Detect which cell encompasses the target text, then output its (X, Y) center coordinate. 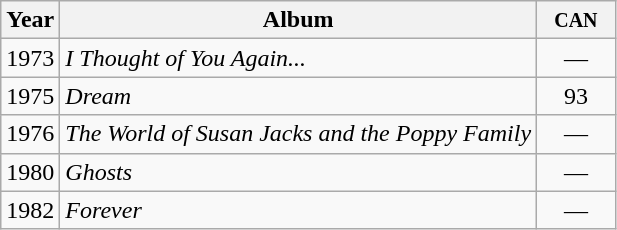
The World of Susan Jacks and the Poppy Family (298, 134)
I Thought of You Again... (298, 58)
1975 (30, 96)
1973 (30, 58)
93 (576, 96)
CAN (576, 20)
Album (298, 20)
Forever (298, 210)
Year (30, 20)
Dream (298, 96)
1982 (30, 210)
1980 (30, 172)
Ghosts (298, 172)
1976 (30, 134)
